Search for the cell housing the specified text and yield its [x, y] center coordinate. 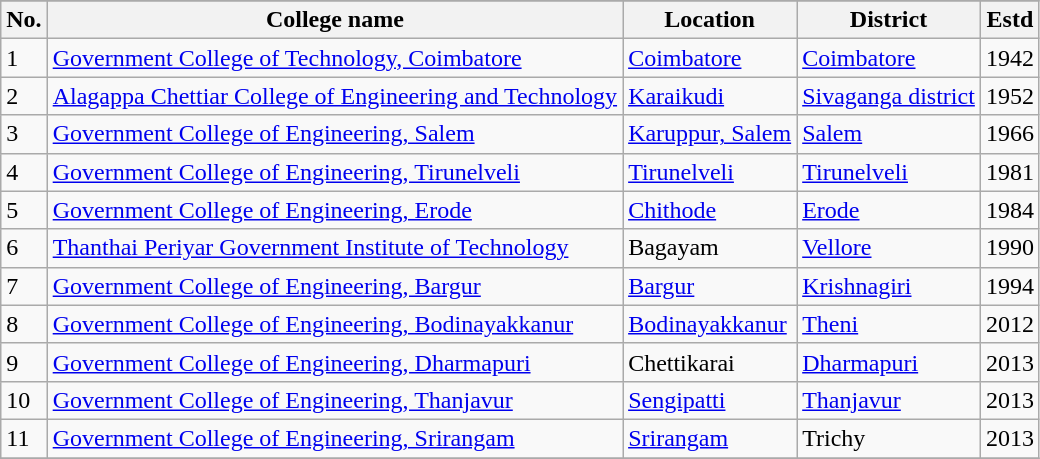
Thanjavur [889, 400]
Sivaganga district [889, 96]
Government College of Engineering, Thanjavur [334, 400]
No. [24, 20]
Karuppur, Salem [710, 134]
2 [24, 96]
Bagayam [710, 248]
7 [24, 286]
Government College of Engineering, Bodinayakkanur [334, 324]
Erode [889, 210]
1 [24, 58]
1994 [1010, 286]
Dharmapuri [889, 362]
Government College of Engineering, Bargur [334, 286]
Estd [1010, 20]
Government College of Engineering, Salem [334, 134]
10 [24, 400]
Theni [889, 324]
Government College of Engineering, Erode [334, 210]
Location [710, 20]
5 [24, 210]
Chithode [710, 210]
Vellore [889, 248]
Government College of Technology, Coimbatore [334, 58]
District [889, 20]
Karaikudi [710, 96]
Government College of Engineering, Dharmapuri [334, 362]
1966 [1010, 134]
1981 [1010, 172]
6 [24, 248]
Government College of Engineering, Tirunelveli [334, 172]
1990 [1010, 248]
Trichy [889, 438]
Government College of Engineering, Srirangam [334, 438]
Srirangam [710, 438]
2012 [1010, 324]
4 [24, 172]
3 [24, 134]
1952 [1010, 96]
Bodinayakkanur [710, 324]
Sengipatti [710, 400]
Salem [889, 134]
Chettikarai [710, 362]
College name [334, 20]
Alagappa Chettiar College of Engineering and Technology [334, 96]
9 [24, 362]
8 [24, 324]
Krishnagiri [889, 286]
1984 [1010, 210]
11 [24, 438]
Bargur [710, 286]
1942 [1010, 58]
Thanthai Periyar Government Institute of Technology [334, 248]
